For the text-containing cell, return its midpoint in [X, Y] coordinate format. 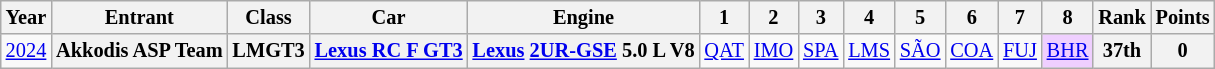
2024 [26, 51]
2 [774, 17]
SÃO [920, 51]
Entrant [139, 17]
3 [820, 17]
Class [268, 17]
Engine [584, 17]
Rank [1122, 17]
5 [920, 17]
Akkodis ASP Team [139, 51]
4 [869, 17]
7 [1020, 17]
0 [1183, 51]
Lexus 2UR-GSE 5.0 L V8 [584, 51]
8 [1068, 17]
COA [972, 51]
Car [389, 17]
IMO [774, 51]
Points [1183, 17]
FUJ [1020, 51]
QAT [724, 51]
1 [724, 17]
BHR [1068, 51]
LMS [869, 51]
Lexus RC F GT3 [389, 51]
37th [1122, 51]
6 [972, 17]
LMGT3 [268, 51]
SPA [820, 51]
Year [26, 17]
